Provide the [x, y] coordinate of the cell's center where the given text is located.  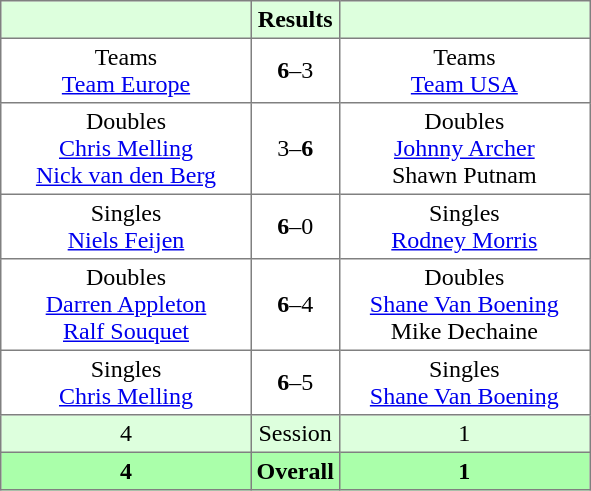
SinglesRodney Morris [464, 226]
Session [295, 434]
6–4 [295, 305]
3–6 [295, 149]
Overall [295, 471]
DoublesJohnny ArcherShawn Putnam [464, 149]
SinglesShane Van Boening [464, 382]
DoublesDarren AppletonRalf Souquet [126, 305]
SinglesNiels Feijen [126, 226]
6–5 [295, 382]
DoublesChris MellingNick van den Berg [126, 149]
6–3 [295, 70]
Results [295, 20]
TeamsTeam USA [464, 70]
DoublesShane Van BoeningMike Dechaine [464, 305]
TeamsTeam Europe [126, 70]
SinglesChris Melling [126, 382]
6–0 [295, 226]
